Provide the (x, y) coordinate of the cell's center where the given text is located.  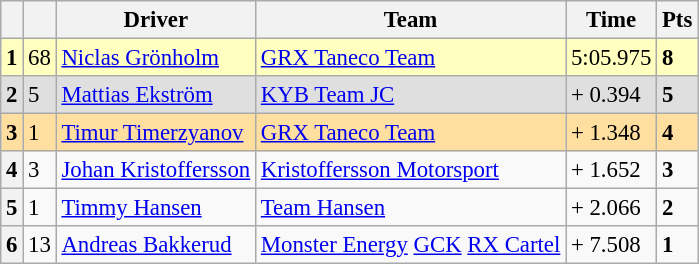
Driver (156, 20)
Time (612, 20)
Niclas Grönholm (156, 58)
8 (678, 58)
13 (40, 245)
6 (12, 245)
Team (410, 20)
68 (40, 58)
Mattias Ekström (156, 95)
Team Hansen (410, 208)
+ 7.508 (612, 245)
Pts (678, 20)
5:05.975 (612, 58)
Johan Kristoffersson (156, 170)
Timur Timerzyanov (156, 133)
+ 1.348 (612, 133)
KYB Team JC (410, 95)
+ 2.066 (612, 208)
+ 1.652 (612, 170)
Andreas Bakkerud (156, 245)
Monster Energy GCK RX Cartel (410, 245)
Kristoffersson Motorsport (410, 170)
+ 0.394 (612, 95)
Timmy Hansen (156, 208)
